Return [X, Y] of the center of cell containing provided text 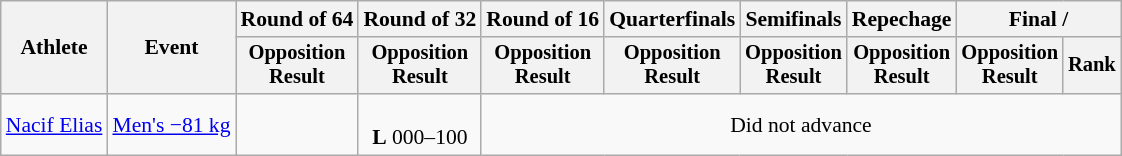
Round of 32 [420, 19]
L 000–100 [420, 124]
Event [171, 48]
Round of 64 [298, 19]
Athlete [54, 48]
Final / [1038, 19]
Repechage [902, 19]
Round of 16 [542, 19]
Rank [1092, 66]
Men's −81 kg [171, 124]
Nacif Elias [54, 124]
Did not advance [800, 124]
Semifinals [794, 19]
Quarterfinals [672, 19]
